Determine the (x, y) coordinate at the center of the cell enclosing the given text.  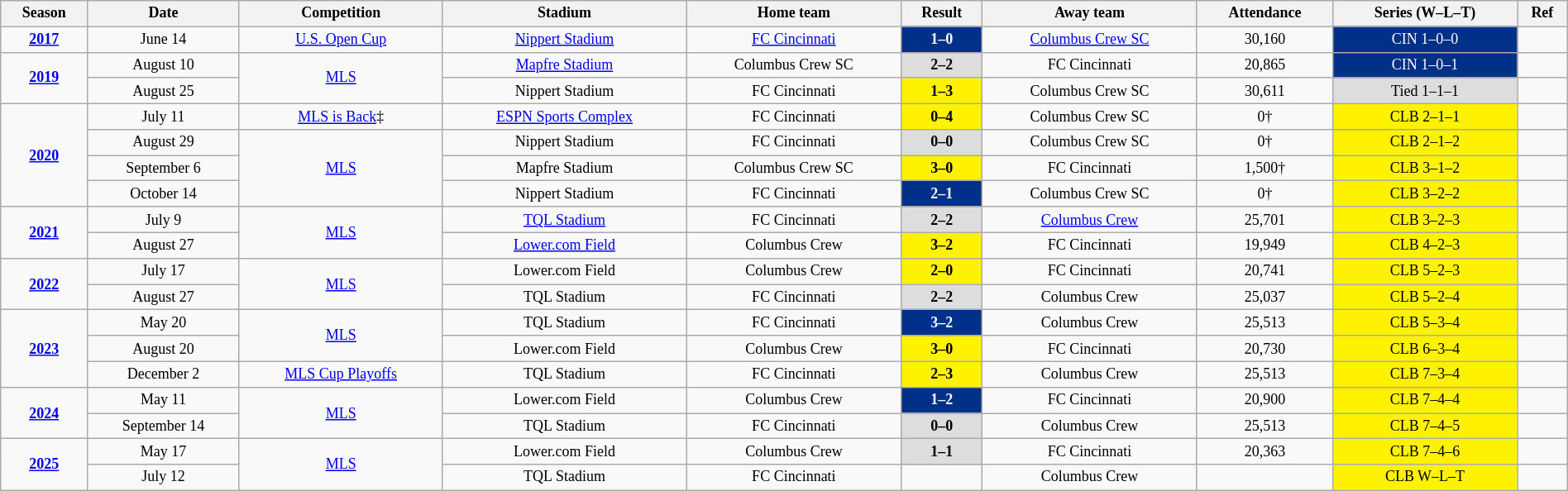
MLS is Back‡ (341, 116)
MLS Cup Playoffs (341, 374)
May 11 (164, 400)
2–3 (942, 374)
May 17 (164, 451)
CLB 6–3–4 (1426, 349)
2017 (45, 40)
Series (W–L–T) (1426, 13)
June 14 (164, 40)
Away team (1090, 13)
August 25 (164, 91)
Competition (341, 13)
2–1 (942, 193)
Stadium (564, 13)
CLB 7–4–4 (1426, 400)
0–4 (942, 116)
CIN 1–0–1 (1426, 64)
2025 (45, 465)
CLB 5–3–4 (1426, 322)
20,363 (1264, 451)
September 6 (164, 169)
August 20 (164, 349)
July 12 (164, 478)
30,160 (1264, 40)
1–3 (942, 91)
2020 (45, 155)
30,611 (1264, 91)
1–1 (942, 451)
1–2 (942, 400)
Home team (794, 13)
CLB 7–4–5 (1426, 427)
20,741 (1264, 271)
August 10 (164, 64)
25,701 (1264, 220)
2–0 (942, 271)
Season (45, 13)
2019 (45, 78)
Tied 1–1–1 (1426, 91)
ESPN Sports Complex (564, 116)
2022 (45, 284)
1,500† (1264, 169)
CLB 2–1–2 (1426, 142)
Date (164, 13)
2023 (45, 349)
CLB 7–4–6 (1426, 451)
Attendance (1264, 13)
CLB 2–1–1 (1426, 116)
Ref (1542, 13)
20,865 (1264, 64)
1–0 (942, 40)
CLB 7–3–4 (1426, 374)
December 2 (164, 374)
CLB 3–1–2 (1426, 169)
19,949 (1264, 245)
25,037 (1264, 298)
September 14 (164, 427)
CLB 5–2–3 (1426, 271)
2024 (45, 412)
July 11 (164, 116)
U.S. Open Cup (341, 40)
CLB 3–2–2 (1426, 193)
CLB W–L–T (1426, 478)
20,730 (1264, 349)
August 29 (164, 142)
CLB 5–2–4 (1426, 298)
20,900 (1264, 400)
July 9 (164, 220)
July 17 (164, 271)
October 14 (164, 193)
CLB 4–2–3 (1426, 245)
2021 (45, 232)
CLB 3–2–3 (1426, 220)
May 20 (164, 322)
Result (942, 13)
CIN 1–0–0 (1426, 40)
